Identify which cell holds the provided text, then report its [x, y] central coordinate. 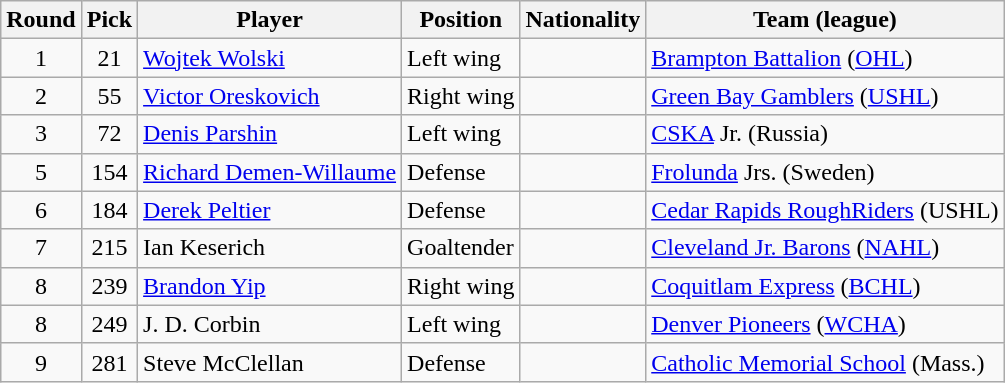
Cleveland Jr. Barons (NAHL) [825, 248]
7 [41, 248]
Brampton Battalion (OHL) [825, 58]
Nationality [583, 20]
Victor Oreskovich [270, 96]
21 [109, 58]
J. D. Corbin [270, 324]
239 [109, 286]
Cedar Rapids RoughRiders (USHL) [825, 210]
Goaltender [461, 248]
72 [109, 134]
Denis Parshin [270, 134]
2 [41, 96]
1 [41, 58]
6 [41, 210]
Coquitlam Express (BCHL) [825, 286]
Team (league) [825, 20]
215 [109, 248]
Pick [109, 20]
Richard Demen-Willaume [270, 172]
Frolunda Jrs. (Sweden) [825, 172]
Position [461, 20]
Ian Keserich [270, 248]
Player [270, 20]
154 [109, 172]
Round [41, 20]
Catholic Memorial School (Mass.) [825, 362]
Green Bay Gamblers (USHL) [825, 96]
CSKA Jr. (Russia) [825, 134]
55 [109, 96]
Denver Pioneers (WCHA) [825, 324]
5 [41, 172]
184 [109, 210]
Derek Peltier [270, 210]
281 [109, 362]
249 [109, 324]
9 [41, 362]
Steve McClellan [270, 362]
3 [41, 134]
Brandon Yip [270, 286]
Wojtek Wolski [270, 58]
